Find where the given text appears and provide that cell's center as [X, Y] coordinate. 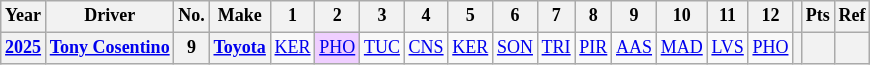
MAD [682, 48]
5 [470, 16]
TUC [382, 48]
Make [240, 16]
Ref [852, 16]
3 [382, 16]
11 [728, 16]
SON [516, 48]
7 [556, 16]
PIR [594, 48]
12 [770, 16]
6 [516, 16]
2025 [24, 48]
TRI [556, 48]
10 [682, 16]
CNS [426, 48]
8 [594, 16]
1 [292, 16]
Toyota [240, 48]
Pts [818, 16]
4 [426, 16]
Year [24, 16]
AAS [634, 48]
2 [338, 16]
Tony Cosentino [110, 48]
LVS [728, 48]
No. [192, 16]
Driver [110, 16]
